Identify which cell holds the provided text, then report its (X, Y) central coordinate. 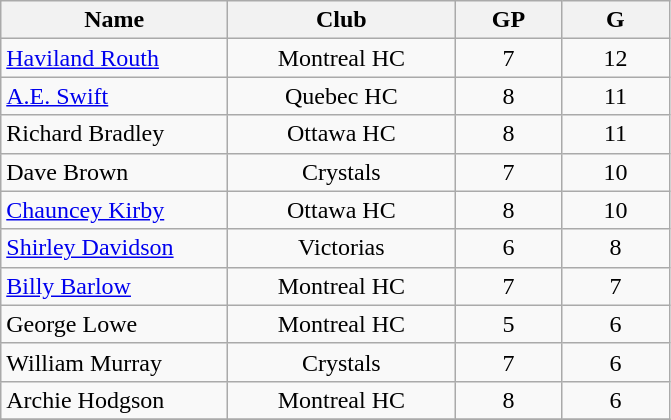
G (616, 20)
Victorias (342, 248)
Name (114, 20)
Chauncey Kirby (114, 210)
Club (342, 20)
Quebec HC (342, 96)
Shirley Davidson (114, 248)
GP (508, 20)
Archie Hodgson (114, 400)
12 (616, 58)
Haviland Routh (114, 58)
George Lowe (114, 324)
Richard Bradley (114, 134)
Billy Barlow (114, 286)
Dave Brown (114, 172)
A.E. Swift (114, 96)
William Murray (114, 362)
5 (508, 324)
